Locate the cell with the specified text and output its (x, y) center coordinate. 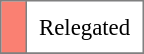
Relegated (84, 27)
